Capture the cell that displays the provided text and extract its (x, y) central coordinate. 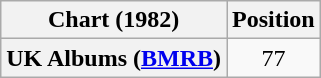
77 (273, 58)
UK Albums (BMRB) (114, 58)
Position (273, 20)
Chart (1982) (114, 20)
